Extract the (X, Y) coordinate from the center of the cell holding the provided text.  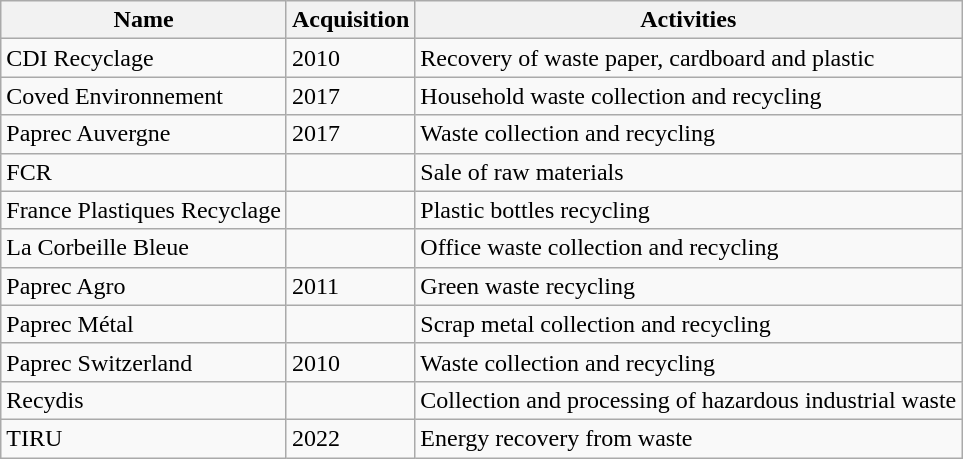
Household waste collection and recycling (688, 96)
2011 (350, 286)
Paprec Métal (144, 324)
Sale of raw materials (688, 172)
TIRU (144, 438)
Paprec Agro (144, 286)
Name (144, 20)
Paprec Auvergne (144, 134)
Activities (688, 20)
Energy recovery from waste (688, 438)
Paprec Switzerland (144, 362)
Green waste recycling (688, 286)
CDI Recyclage (144, 58)
Coved Environnement (144, 96)
2022 (350, 438)
France Plastiques Recyclage (144, 210)
FCR (144, 172)
Office waste collection and recycling (688, 248)
Scrap metal collection and recycling (688, 324)
Plastic bottles recycling (688, 210)
Acquisition (350, 20)
Recovery of waste paper, cardboard and plastic (688, 58)
Collection and processing of hazardous industrial waste (688, 400)
La Corbeille Bleue (144, 248)
Recydis (144, 400)
